Identify which cell holds the provided text, then report its (X, Y) central coordinate. 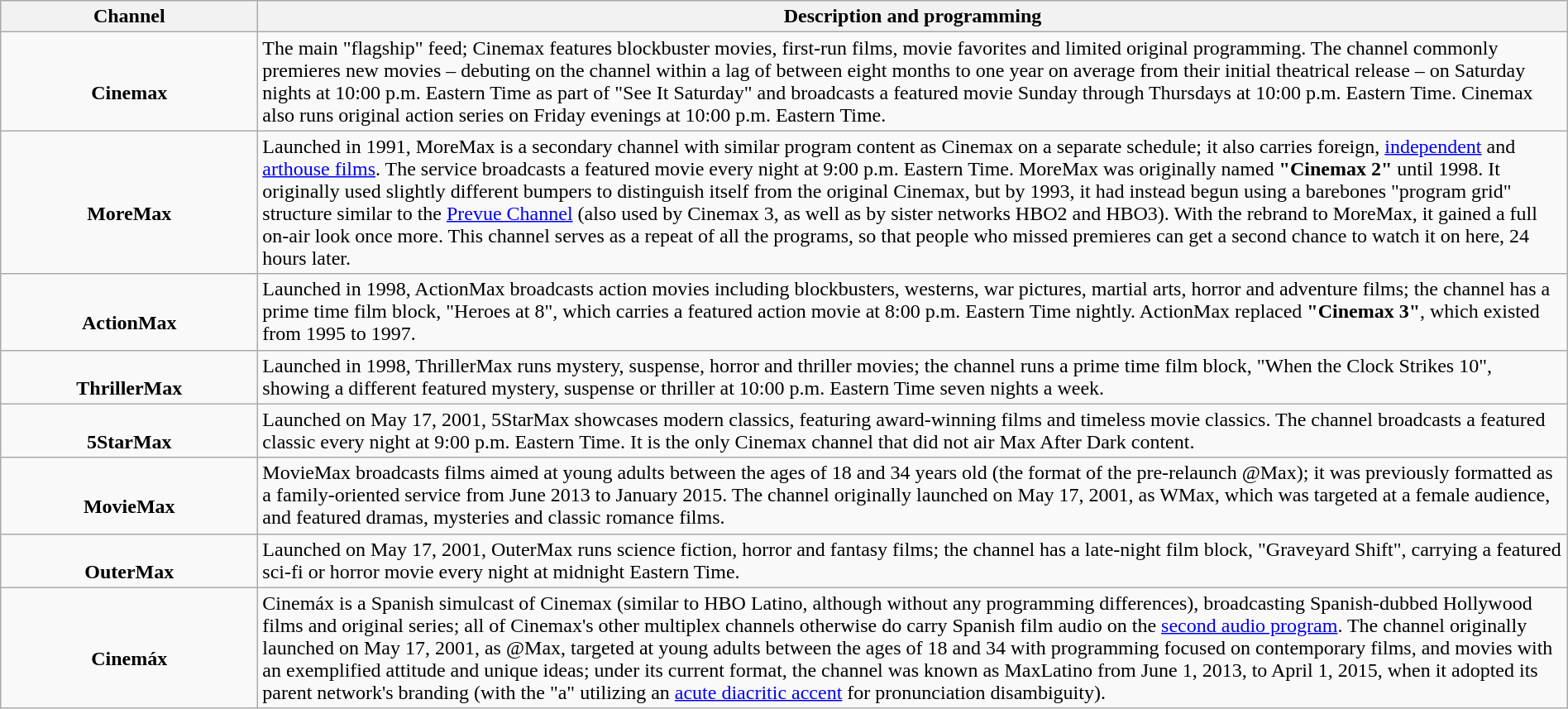
Channel (129, 17)
Cinemax (129, 81)
OuterMax (129, 561)
ThrillerMax (129, 377)
Description and programming (913, 17)
5StarMax (129, 430)
Cinemáx (129, 648)
MovieMax (129, 496)
ActionMax (129, 312)
MoreMax (129, 202)
